Return the [X, Y] coordinate for the center point of the cell that contains the specified text.  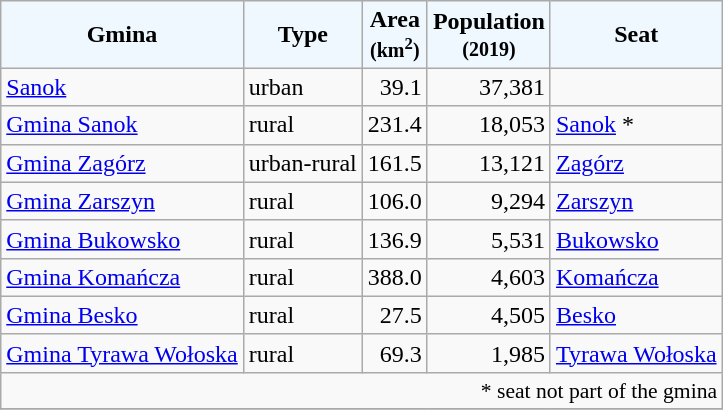
37,381 [488, 87]
106.0 [394, 201]
Tyrawa Wołoska [636, 353]
Gmina Besko [122, 315]
136.9 [394, 239]
388.0 [394, 277]
Gmina Tyrawa Wołoska [122, 353]
Gmina Zagórz [122, 163]
* seat not part of the gmina [362, 390]
urban-rural [302, 163]
Population(2019) [488, 34]
Zarszyn [636, 201]
9,294 [488, 201]
Bukowsko [636, 239]
Komańcza [636, 277]
Gmina Zarszyn [122, 201]
13,121 [488, 163]
161.5 [394, 163]
5,531 [488, 239]
Gmina [122, 34]
27.5 [394, 315]
Gmina Sanok [122, 125]
39.1 [394, 87]
4,603 [488, 277]
Type [302, 34]
Besko [636, 315]
Sanok [122, 87]
4,505 [488, 315]
18,053 [488, 125]
231.4 [394, 125]
Seat [636, 34]
urban [302, 87]
Zagórz [636, 163]
69.3 [394, 353]
1,985 [488, 353]
Gmina Komańcza [122, 277]
Gmina Bukowsko [122, 239]
Sanok * [636, 125]
Area(km2) [394, 34]
